Identify which cell holds the provided text, then report its (X, Y) central coordinate. 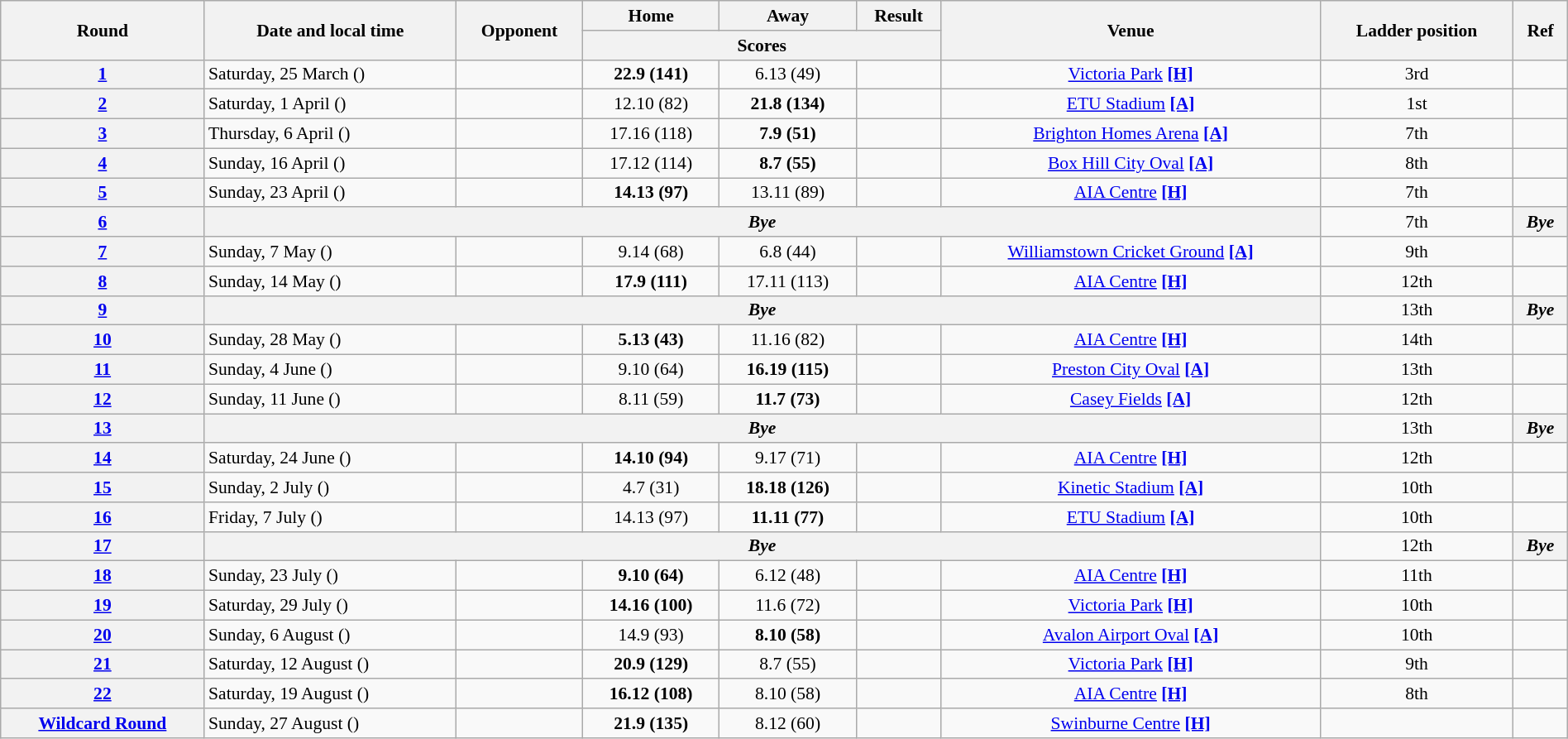
21.8 (134) (787, 104)
17.9 (111) (650, 281)
4.7 (31) (650, 487)
Sunday, 7 May () (331, 252)
Sunday, 16 April () (331, 163)
11.7 (73) (787, 399)
7.9 (51) (787, 134)
11.6 (72) (787, 606)
11th (1417, 576)
Home (650, 16)
Sunday, 28 May () (331, 340)
14.16 (100) (650, 606)
Sunday, 23 April () (331, 193)
13 (103, 429)
Friday, 7 July () (331, 517)
Saturday, 1 April () (331, 104)
17.11 (113) (787, 281)
20.9 (129) (650, 665)
Thursday, 6 April () (331, 134)
1 (103, 74)
9.14 (68) (650, 252)
8.11 (59) (650, 399)
14th (1417, 340)
Sunday, 14 May () (331, 281)
9 (103, 310)
11.11 (77) (787, 517)
13.11 (89) (787, 193)
16.19 (115) (787, 370)
5.13 (43) (650, 340)
Box Hill City Oval [A] (1131, 163)
16.12 (108) (650, 694)
Preston City Oval [A] (1131, 370)
22.9 (141) (650, 74)
Swinburne Centre [H] (1131, 723)
Saturday, 19 August () (331, 694)
16 (103, 517)
Ladder position (1417, 30)
1st (1417, 104)
6.13 (49) (787, 74)
Avalon Airport Oval [A] (1131, 635)
Saturday, 25 March () (331, 74)
Casey Fields [A] (1131, 399)
Sunday, 23 July () (331, 576)
Venue (1131, 30)
3 (103, 134)
20 (103, 635)
Away (787, 16)
Ref (1540, 30)
21.9 (135) (650, 723)
Sunday, 11 June () (331, 399)
9.17 (71) (787, 458)
6 (103, 223)
4 (103, 163)
21 (103, 665)
Sunday, 27 August () (331, 723)
Scores (761, 46)
Round (103, 30)
Opponent (519, 30)
7 (103, 252)
2 (103, 104)
8 (103, 281)
Result (898, 16)
Saturday, 12 August () (331, 665)
10 (103, 340)
17.12 (114) (650, 163)
Brighton Homes Arena [A] (1131, 134)
Sunday, 6 August () (331, 635)
6.12 (48) (787, 576)
Kinetic Stadium [A] (1131, 487)
Saturday, 24 June () (331, 458)
6.8 (44) (787, 252)
17 (103, 546)
14.10 (94) (650, 458)
12 (103, 399)
Williamstown Cricket Ground [A] (1131, 252)
Sunday, 4 June () (331, 370)
Saturday, 29 July () (331, 606)
8.12 (60) (787, 723)
3rd (1417, 74)
Wildcard Round (103, 723)
14 (103, 458)
12.10 (82) (650, 104)
5 (103, 193)
14.9 (93) (650, 635)
19 (103, 606)
Date and local time (331, 30)
11 (103, 370)
15 (103, 487)
17.16 (118) (650, 134)
11.16 (82) (787, 340)
22 (103, 694)
18.18 (126) (787, 487)
Sunday, 2 July () (331, 487)
18 (103, 576)
